Scan for the cell matching the given text and deliver its [x, y] coordinate at center. 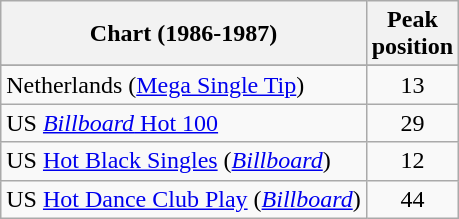
Peakposition [412, 34]
Chart (1986-1987) [184, 34]
29 [412, 123]
44 [412, 199]
US Hot Dance Club Play (Billboard) [184, 199]
13 [412, 85]
12 [412, 161]
US Billboard Hot 100 [184, 123]
US Hot Black Singles (Billboard) [184, 161]
Netherlands (Mega Single Tip) [184, 85]
